Pinpoint the cell where the given text exists, returning its [X, Y] midpoint coordinate. 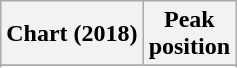
Peakposition [189, 34]
Chart (2018) [72, 34]
